Find where the given text appears and provide that cell's center as [x, y] coordinate. 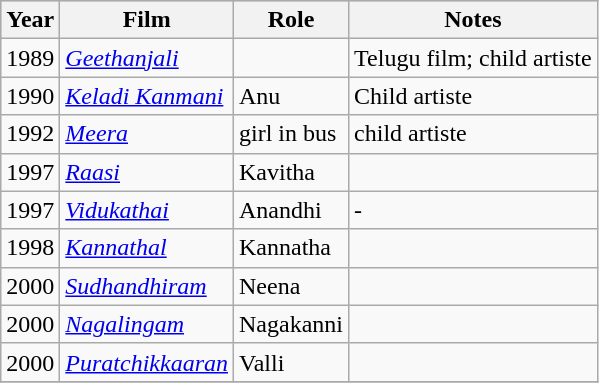
Kavitha [292, 172]
Telugu film; child artiste [474, 58]
Vidukathai [147, 210]
Geethanjali [147, 58]
child artiste [474, 134]
Notes [474, 20]
Neena [292, 286]
1989 [30, 58]
Puratchikkaaran [147, 362]
Keladi Kanmani [147, 96]
Child artiste [474, 96]
Kannathal [147, 248]
- [474, 210]
Valli [292, 362]
Role [292, 20]
Meera [147, 134]
Year [30, 20]
1992 [30, 134]
Sudhandhiram [147, 286]
1990 [30, 96]
Nagalingam [147, 324]
Kannatha [292, 248]
Raasi [147, 172]
1998 [30, 248]
Nagakanni [292, 324]
Anu [292, 96]
Anandhi [292, 210]
girl in bus [292, 134]
Film [147, 20]
